Identify which cell holds the provided text, then report its [x, y] central coordinate. 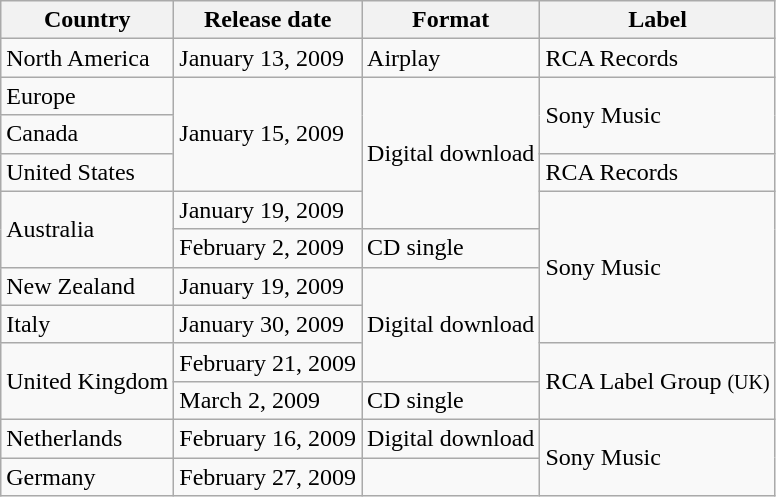
United Kingdom [88, 381]
Country [88, 20]
January 30, 2009 [268, 324]
Italy [88, 324]
February 27, 2009 [268, 477]
Canada [88, 134]
March 2, 2009 [268, 400]
Label [658, 20]
Europe [88, 96]
Release date [268, 20]
Netherlands [88, 438]
Australia [88, 229]
Format [451, 20]
February 21, 2009 [268, 362]
Germany [88, 477]
RCA Label Group (UK) [658, 381]
January 13, 2009 [268, 58]
United States [88, 172]
February 16, 2009 [268, 438]
January 15, 2009 [268, 134]
February 2, 2009 [268, 248]
New Zealand [88, 286]
North America [88, 58]
Airplay [451, 58]
